Extract the (x, y) coordinate from the center of the cell holding the provided text.  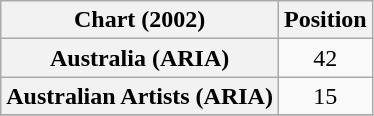
Chart (2002) (140, 20)
42 (325, 58)
15 (325, 96)
Australia (ARIA) (140, 58)
Australian Artists (ARIA) (140, 96)
Position (325, 20)
